From the cell containing the given text, extract its center point as [X, Y] coordinate. 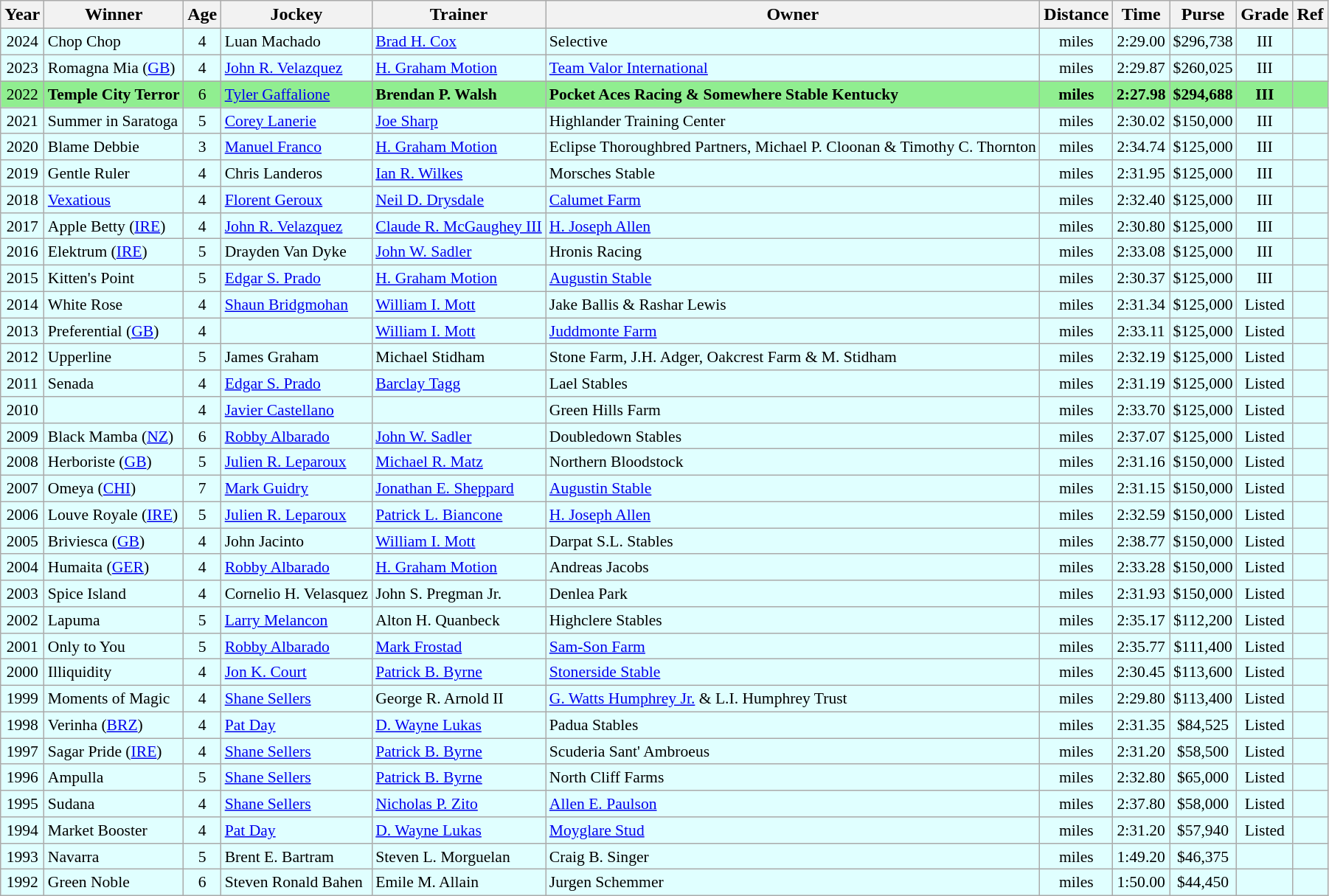
North Cliff Farms [793, 777]
Jon K. Court [296, 673]
Pocket Aces Racing & Somewhere Stable Kentucky [793, 94]
2:31.35 [1142, 725]
1994 [22, 830]
2022 [22, 94]
2002 [22, 620]
Black Mamba (NZ) [114, 436]
Luan Machado [296, 42]
2:31.93 [1142, 594]
Briviesca (GB) [114, 541]
2010 [22, 410]
2004 [22, 567]
Kitten's Point [114, 278]
2017 [22, 226]
Stonerside Stable [793, 673]
$113,400 [1204, 698]
2:32.80 [1142, 777]
$46,375 [1204, 856]
$44,450 [1204, 883]
Sudana [114, 804]
2:29.87 [1142, 68]
$58,000 [1204, 804]
Jurgen Schemmer [793, 883]
Selective [793, 42]
2:30.80 [1142, 226]
2:31.19 [1142, 383]
$260,025 [1204, 68]
7 [202, 488]
Nicholas P. Zito [459, 804]
Claude R. McGaughey III [459, 226]
Stone Farm, J.H. Adger, Oakcrest Farm & M. Stidham [793, 357]
Craig B. Singer [793, 856]
Team Valor International [793, 68]
Purse [1204, 15]
Humaita (GER) [114, 567]
2:35.17 [1142, 620]
Preferential (GB) [114, 331]
Michael Stidham [459, 357]
2:33.11 [1142, 331]
John Jacinto [296, 541]
2:29.00 [1142, 42]
Winner [114, 15]
George R. Arnold II [459, 698]
2:32.19 [1142, 357]
Jake Ballis & Rashar Lewis [793, 305]
Jonathan E. Sheppard [459, 488]
Trainer [459, 15]
2:31.34 [1142, 305]
Brendan P. Walsh [459, 94]
Blame Debbie [114, 147]
2000 [22, 673]
$113,600 [1204, 673]
Drayden Van Dyke [296, 252]
Juddmonte Farm [793, 331]
Manuel Franco [296, 147]
Summer in Saratoga [114, 121]
Vexatious [114, 200]
1:50.00 [1142, 883]
2:30.02 [1142, 121]
Romagna Mia (GB) [114, 68]
3 [202, 147]
Market Booster [114, 830]
2:31.15 [1142, 488]
Moments of Magic [114, 698]
Emile M. Allain [459, 883]
Corey Lanerie [296, 121]
Hronis Racing [793, 252]
Navarra [114, 856]
Barclay Tagg [459, 383]
Sagar Pride (IRE) [114, 751]
Doubledown Stables [793, 436]
2013 [22, 331]
Brent E. Bartram [296, 856]
2:29.80 [1142, 698]
2:31.95 [1142, 173]
Distance [1077, 15]
Brad H. Cox [459, 42]
1993 [22, 856]
2019 [22, 173]
2:33.70 [1142, 410]
Illiquidity [114, 673]
Green Noble [114, 883]
2006 [22, 515]
Mark Frostad [459, 646]
2:27.98 [1142, 94]
Allen E. Paulson [793, 804]
Eclipse Thoroughbred Partners, Michael P. Cloonan & Timothy C. Thornton [793, 147]
1992 [22, 883]
Joe Sharp [459, 121]
Javier Castellano [296, 410]
$294,688 [1204, 94]
Green Hills Farm [793, 410]
Mark Guidry [296, 488]
Ampulla [114, 777]
Lapuma [114, 620]
2:38.77 [1142, 541]
2023 [22, 68]
Patrick L. Biancone [459, 515]
Owner [793, 15]
Gentle Ruler [114, 173]
Spice Island [114, 594]
Temple City Terror [114, 94]
$112,200 [1204, 620]
Chris Landeros [296, 173]
2018 [22, 200]
2011 [22, 383]
2:37.80 [1142, 804]
Morsches Stable [793, 173]
2001 [22, 646]
2:35.77 [1142, 646]
2:31.16 [1142, 462]
2007 [22, 488]
2008 [22, 462]
2:34.74 [1142, 147]
Cornelio H. Velasquez [296, 594]
Lael Stables [793, 383]
2:32.59 [1142, 515]
$84,525 [1204, 725]
$58,500 [1204, 751]
Jockey [296, 15]
2020 [22, 147]
White Rose [114, 305]
2003 [22, 594]
2016 [22, 252]
Grade [1265, 15]
Scuderia Sant' Ambroeus [793, 751]
Moyglare Stud [793, 830]
1999 [22, 698]
2021 [22, 121]
Highlander Training Center [793, 121]
Shaun Bridgmohan [296, 305]
Herboriste (GB) [114, 462]
2:32.40 [1142, 200]
2:33.08 [1142, 252]
2005 [22, 541]
Padua Stables [793, 725]
Senada [114, 383]
1998 [22, 725]
1:49.20 [1142, 856]
Calumet Farm [793, 200]
Only to You [114, 646]
$111,400 [1204, 646]
Darpat S.L. Stables [793, 541]
2:33.28 [1142, 567]
Steven L. Morguelan [459, 856]
1996 [22, 777]
Michael R. Matz [459, 462]
$57,940 [1204, 830]
Highclere Stables [793, 620]
Sam-Son Farm [793, 646]
Florent Geroux [296, 200]
2:30.37 [1142, 278]
Omeya (CHI) [114, 488]
Andreas Jacobs [793, 567]
Larry Melancon [296, 620]
G. Watts Humphrey Jr. & L.I. Humphrey Trust [793, 698]
Time [1142, 15]
Tyler Gaffalione [296, 94]
Steven Ronald Bahen [296, 883]
Apple Betty (IRE) [114, 226]
1995 [22, 804]
Upperline [114, 357]
Elektrum (IRE) [114, 252]
Louve Royale (IRE) [114, 515]
James Graham [296, 357]
2:30.45 [1142, 673]
John S. Pregman Jr. [459, 594]
Age [202, 15]
Year [22, 15]
Neil D. Drysdale [459, 200]
2009 [22, 436]
2015 [22, 278]
Alton H. Quanbeck [459, 620]
2:37.07 [1142, 436]
$65,000 [1204, 777]
Verinha (BRZ) [114, 725]
2012 [22, 357]
1997 [22, 751]
$296,738 [1204, 42]
Chop Chop [114, 42]
2024 [22, 42]
2014 [22, 305]
Northern Bloodstock [793, 462]
Ian R. Wilkes [459, 173]
Ref [1310, 15]
Denlea Park [793, 594]
